Detect which cell encompasses the target text, then output its (X, Y) center coordinate. 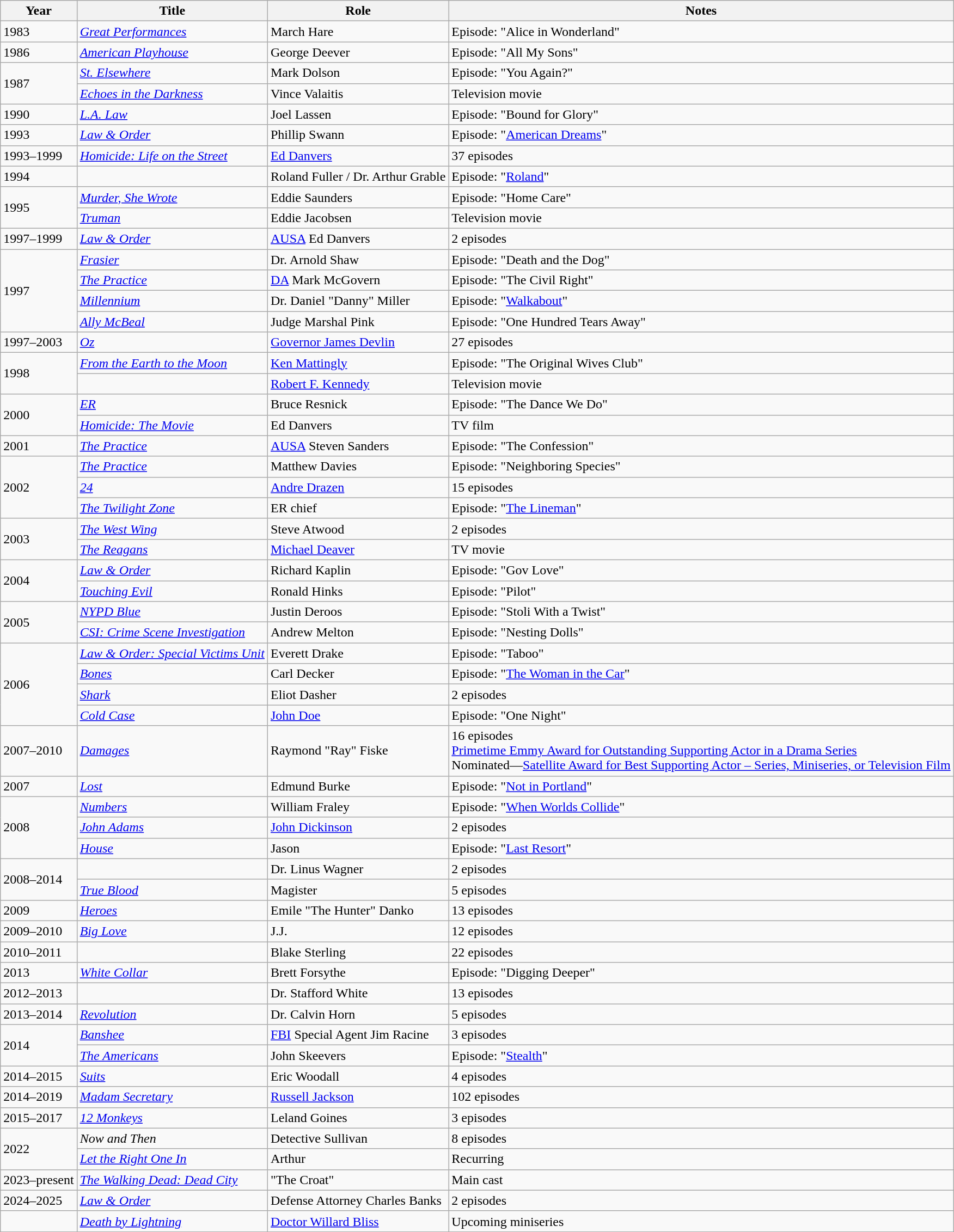
AUSA Steven Sanders (358, 446)
2001 (39, 446)
Judge Marshal Pink (358, 322)
Bones (172, 674)
Ronald Hinks (358, 591)
Jason (358, 848)
Bruce Resnick (358, 404)
Eddie Jacobsen (358, 218)
DA Mark McGovern (358, 280)
Episode: "Nesting Dolls" (701, 633)
Ally McBeal (172, 322)
George Deever (358, 52)
Episode: "The Lineman" (701, 508)
Ken Mattingly (358, 363)
Episode: "Bound for Glory" (701, 114)
J.J. (358, 931)
St. Elsewhere (172, 73)
2012–2013 (39, 994)
2013–2014 (39, 1014)
House (172, 848)
FBI Special Agent Jim Racine (358, 1035)
2014–2019 (39, 1097)
Emile "The Hunter" Danko (358, 910)
Dr. Arnold Shaw (358, 260)
27 episodes (701, 342)
Dr. Calvin Horn (358, 1014)
Defense Attorney Charles Banks (358, 1200)
Episode: "Stoli With a Twist" (701, 612)
24 (172, 487)
1993 (39, 135)
1997–1999 (39, 238)
37 episodes (701, 156)
Revolution (172, 1014)
Roland Fuller / Dr. Arthur Grable (358, 176)
John Doe (358, 715)
Raymond "Ray" Fiske (358, 751)
1997–2003 (39, 342)
Edmund Burke (358, 786)
The Walking Dead: Dead City (172, 1180)
Magister (358, 890)
Recurring (701, 1159)
Upcoming miniseries (701, 1221)
2010–2011 (39, 952)
March Hare (358, 32)
Episode: "The Dance We Do" (701, 404)
Echoes in the Darkness (172, 94)
Dr. Stafford White (358, 994)
Arthur (358, 1159)
Shark (172, 695)
Let the Right One In (172, 1159)
The West Wing (172, 529)
Doctor Willard Bliss (358, 1221)
Death by Lightning (172, 1221)
Notes (701, 11)
Frasier (172, 260)
Blake Sterling (358, 952)
Millennium (172, 301)
12 Monkeys (172, 1118)
2024–2025 (39, 1200)
Touching Evil (172, 591)
Heroes (172, 910)
The Reagans (172, 549)
Big Love (172, 931)
22 episodes (701, 952)
Phillip Swann (358, 135)
Leland Goines (358, 1118)
Episode: "Roland" (701, 176)
Episode: "Stealth" (701, 1056)
Episode: "You Again?" (701, 73)
Episode: "Walkabout" (701, 301)
Murder, She Wrote (172, 197)
The Americans (172, 1056)
2007–2010 (39, 751)
Main cast (701, 1180)
Robert F. Kennedy (358, 384)
Banshee (172, 1035)
The Twilight Zone (172, 508)
Steve Atwood (358, 529)
John Dickinson (358, 828)
ER (172, 404)
Russell Jackson (358, 1097)
Episode: "The Civil Right" (701, 280)
102 episodes (701, 1097)
Eric Woodall (358, 1076)
2014 (39, 1045)
"The Croat" (358, 1180)
Now and Then (172, 1138)
Michael Deaver (358, 549)
John Skeevers (358, 1056)
2013 (39, 973)
Episode: "All My Sons" (701, 52)
American Playhouse (172, 52)
15 episodes (701, 487)
Episode: "Digging Deeper" (701, 973)
Homicide: Life on the Street (172, 156)
Carl Decker (358, 674)
Governor James Devlin (358, 342)
Episode: "The Confession" (701, 446)
John Adams (172, 828)
2002 (39, 487)
Episode: "One Hundred Tears Away" (701, 322)
Numbers (172, 807)
2007 (39, 786)
4 episodes (701, 1076)
AUSA Ed Danvers (358, 238)
From the Earth to the Moon (172, 363)
2000 (39, 415)
Dr. Linus Wagner (358, 869)
NYPD Blue (172, 612)
1990 (39, 114)
2003 (39, 539)
Matthew Davies (358, 467)
2008 (39, 828)
Role (358, 11)
Madam Secretary (172, 1097)
Eliot Dasher (358, 695)
1987 (39, 83)
Everett Drake (358, 653)
2009–2010 (39, 931)
2014–2015 (39, 1076)
Dr. Daniel "Danny" Miller (358, 301)
Andrew Melton (358, 633)
Episode: "The Original Wives Club" (701, 363)
Brett Forsythe (358, 973)
Great Performances (172, 32)
12 episodes (701, 931)
TV film (701, 425)
2008–2014 (39, 879)
Episode: "Alice in Wonderland" (701, 32)
White Collar (172, 973)
1986 (39, 52)
Vince Valaitis (358, 94)
8 episodes (701, 1138)
Year (39, 11)
William Fraley (358, 807)
Richard Kaplin (358, 570)
Episode: "One Night" (701, 715)
2006 (39, 684)
True Blood (172, 890)
Mark Dolson (358, 73)
Detective Sullivan (358, 1138)
1997 (39, 291)
2009 (39, 910)
L.A. Law (172, 114)
Episode: "Last Resort" (701, 848)
Episode: "Death and the Dog" (701, 260)
Episode: "American Dreams" (701, 135)
Episode: "Taboo" (701, 653)
Episode: "Not in Portland" (701, 786)
1994 (39, 176)
Episode: "Neighboring Species" (701, 467)
Cold Case (172, 715)
Suits (172, 1076)
2015–2017 (39, 1118)
1998 (39, 373)
Law & Order: Special Victims Unit (172, 653)
CSI: Crime Scene Investigation (172, 633)
Eddie Saunders (358, 197)
Episode: "When Worlds Collide" (701, 807)
2023–present (39, 1180)
Episode: "Pilot" (701, 591)
Lost (172, 786)
Episode: "Gov Love" (701, 570)
Homicide: The Movie (172, 425)
1995 (39, 207)
ER chief (358, 508)
2004 (39, 580)
Title (172, 11)
Episode: "Home Care" (701, 197)
Andre Drazen (358, 487)
Damages (172, 751)
Episode: "The Woman in the Car" (701, 674)
1993–1999 (39, 156)
TV movie (701, 549)
Justin Deroos (358, 612)
Truman (172, 218)
2022 (39, 1149)
Oz (172, 342)
Joel Lassen (358, 114)
1983 (39, 32)
2005 (39, 622)
